Capture the cell that displays the provided text and extract its (x, y) central coordinate. 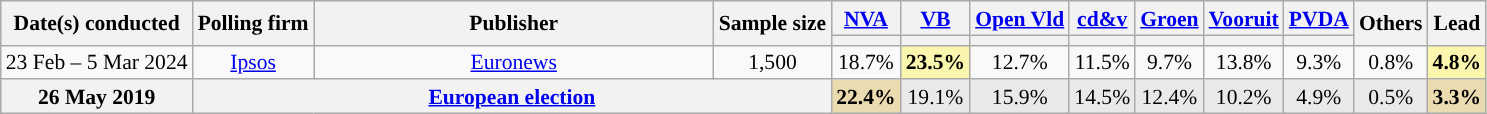
9.7% (1170, 62)
10.2% (1244, 97)
12.4% (1170, 97)
19.1% (936, 97)
Publisher (514, 23)
Ipsos (254, 62)
26 May 2019 (97, 97)
14.5% (1102, 97)
23.5% (936, 62)
1,500 (772, 62)
Euronews (514, 62)
Lead (1458, 23)
VB (936, 18)
13.8% (1244, 62)
12.7% (1020, 62)
22.4% (866, 97)
0.8% (1391, 62)
3.3% (1458, 97)
European election (512, 97)
Sample size (772, 23)
Open Vld (1020, 18)
Vooruit (1244, 18)
23 Feb – 5 Mar 2024 (97, 62)
11.5% (1102, 62)
0.5% (1391, 97)
cd&v (1102, 18)
15.9% (1020, 97)
Date(s) conducted (97, 23)
Groen (1170, 18)
Polling firm (254, 23)
9.3% (1319, 62)
Others (1391, 23)
4.9% (1319, 97)
18.7% (866, 62)
NVA (866, 18)
4.8% (1458, 62)
PVDA (1319, 18)
